Return (x, y) of the center of cell containing provided text 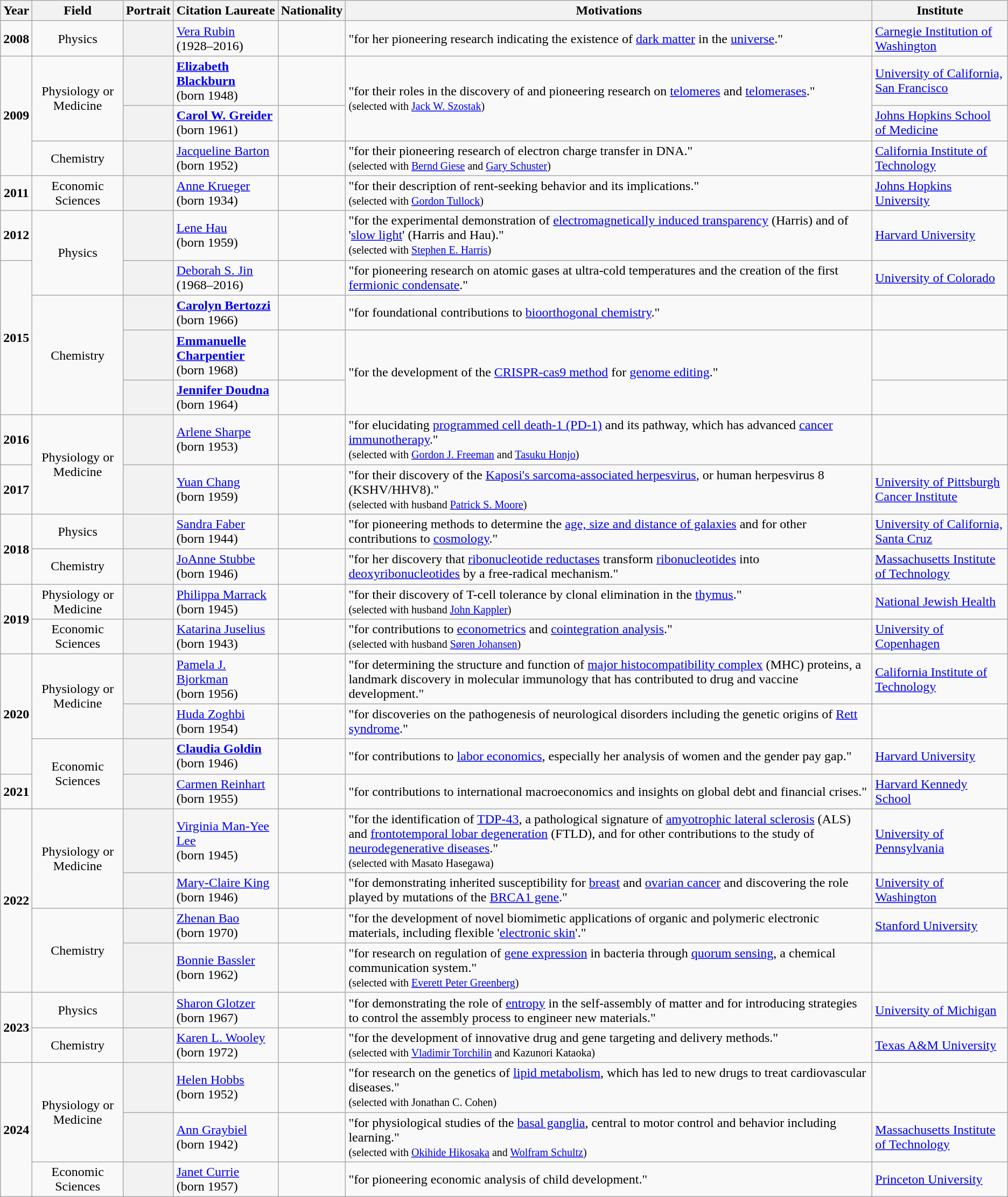
Pamela J. Bjorkman (born 1956) (226, 679)
University of Michigan (940, 1010)
"for contributions to econometrics and cointegration analysis."(selected with husband Søren Johansen) (609, 636)
University of California, San Francisco (940, 81)
Virginia Man-Yee Lee (born 1945) (226, 841)
University of Pennsylvania (940, 841)
"for pioneering economic analysis of child development." (609, 1179)
University of Copenhagen (940, 636)
Carol W. Greider (born 1961) (226, 123)
Bonnie Bassler (born 1962) (226, 968)
2011 (16, 193)
Vera Rubin (1928–2016) (226, 39)
Carmen Reinhart (born 1955) (226, 792)
2008 (16, 39)
2021 (16, 792)
Ann Graybiel (born 1942) (226, 1137)
Citation Laureate (226, 11)
"for the development of innovative drug and gene targeting and delivery methods."(selected with Vladimir Torchilin and Kazunori Kataoka) (609, 1045)
Zhenan Bao (born 1970) (226, 925)
University of Pittsburgh Cancer Institute (940, 489)
Sharon Glotzer (born 1967) (226, 1010)
2018 (16, 549)
"for their roles in the discovery of and pioneering research on telomeres and telomerases."(selected with Jack W. Szostak) (609, 98)
"for pioneering methods to determine the age, size and distance of galaxies and for other contributions to cosmology." (609, 532)
"for contributions to international macroeconomics and insights on global debt and financial crises." (609, 792)
Harvard Kennedy School (940, 792)
Sandra Faber (born 1944) (226, 532)
Mary-Claire King (born 1946) (226, 891)
Johns Hopkins School of Medicine (940, 123)
"for her pioneering research indicating the existence of dark matter in the universe." (609, 39)
Jacqueline Barton (born 1952) (226, 158)
"for foundational contributions to bioorthogonal chemistry." (609, 312)
Texas A&M University (940, 1045)
Emmanuelle Charpentier (born 1968) (226, 355)
Katarina Juselius (born 1943) (226, 636)
2012 (16, 235)
University of Colorado (940, 278)
Lene Hau (born 1959) (226, 235)
University of California, Santa Cruz (940, 532)
2019 (16, 619)
Johns Hopkins University (940, 193)
"for contributions to labor economics, especially her analysis of women and the gender pay gap." (609, 756)
2020 (16, 714)
Field (78, 11)
Janet Currie (born 1957) (226, 1179)
2015 (16, 337)
Portrait (148, 11)
Jennifer Doudna (born 1964) (226, 397)
Motivations (609, 11)
"for the development of novel biomimetic applications of organic and polymeric electronic materials, including flexible 'electronic skin'." (609, 925)
"for their pioneering research of electron charge transfer in DNA."(selected with Bernd Giese and Gary Schuster) (609, 158)
"for discoveries on the pathogenesis of neurological disorders including the genetic origins of Rett syndrome." (609, 722)
Carolyn Bertozzi (born 1966) (226, 312)
Arlene Sharpe (born 1953) (226, 439)
"for their description of rent-seeking behavior and its implications."(selected with Gordon Tullock) (609, 193)
Carnegie Institution of Washington (940, 39)
"for pioneering research on atomic gases at ultra-cold temperatures and the creation of the first fermionic condensate." (609, 278)
Huda Zoghbi (born 1954) (226, 722)
Princeton University (940, 1179)
Institute (940, 11)
Claudia Goldin (born 1946) (226, 756)
Deborah S. Jin (1968–2016) (226, 278)
2016 (16, 439)
2017 (16, 489)
2024 (16, 1130)
Philippa Marrack (born 1945) (226, 602)
"for her discovery that ribonucleotide reductases transform ribonucleotides into deoxyribonucleotides by a free-radical mechanism." (609, 566)
2009 (16, 116)
"for their discovery of T-cell tolerance by clonal elimination in the thymus."(selected with husband John Kappler) (609, 602)
University of Washington (940, 891)
2023 (16, 1027)
"for their discovery of the Kaposi's sarcoma-associated herpesvirus, or human herpesvirus 8 (KSHV/HHV8)."(selected with husband Patrick S. Moore) (609, 489)
"for demonstrating inherited susceptibility for breast and ovarian cancer and discovering the role played by mutations of the BRCA1 gene." (609, 891)
Elizabeth Blackburn (born 1948) (226, 81)
Yuan Chang (born 1959) (226, 489)
Nationality (312, 11)
JoAnne Stubbe (born 1946) (226, 566)
"for the development of the CRISPR-cas9 method for genome editing." (609, 373)
Stanford University (940, 925)
Anne Krueger (born 1934) (226, 193)
2022 (16, 900)
Helen Hobbs (born 1952) (226, 1087)
"for research on the genetics of lipid metabolism, which has led to new drugs to treat cardiovascular diseases."(selected with Jonathan C. Cohen) (609, 1087)
National Jewish Health (940, 602)
Year (16, 11)
Karen L. Wooley (born 1972) (226, 1045)
